Identify which cell holds the provided text, then report its (x, y) central coordinate. 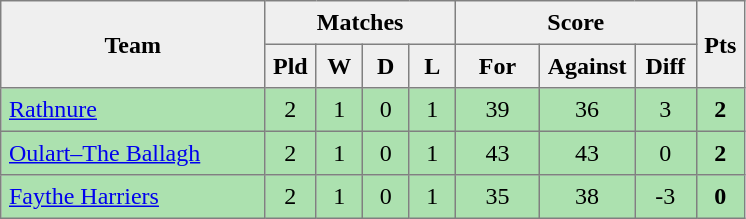
-3 (666, 197)
D (385, 66)
Rathnure (133, 110)
3 (666, 110)
Score (576, 23)
Team (133, 44)
Oulart–The Ballagh (133, 153)
Against (586, 66)
Matches (360, 23)
For (497, 66)
35 (497, 197)
Pts (720, 44)
Faythe Harriers (133, 197)
39 (497, 110)
Pld (290, 66)
L (432, 66)
36 (586, 110)
Diff (666, 66)
38 (586, 197)
W (339, 66)
